For the text-containing cell, return its midpoint in (X, Y) coordinate format. 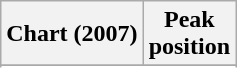
Chart (2007) (72, 34)
Peakposition (189, 34)
